Scan for the cell matching the given text and deliver its (x, y) coordinate at center. 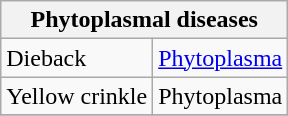
Yellow crinkle (77, 96)
Phytoplasmal diseases (144, 20)
Dieback (77, 58)
